Pinpoint the cell where the given text exists, returning its (X, Y) midpoint coordinate. 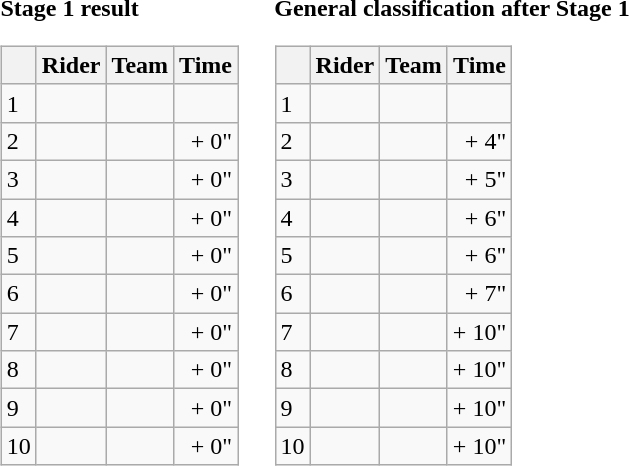
+ 5" (479, 179)
+ 4" (479, 141)
+ 7" (479, 294)
